Find where the given text appears and provide that cell's center as (x, y) coordinate. 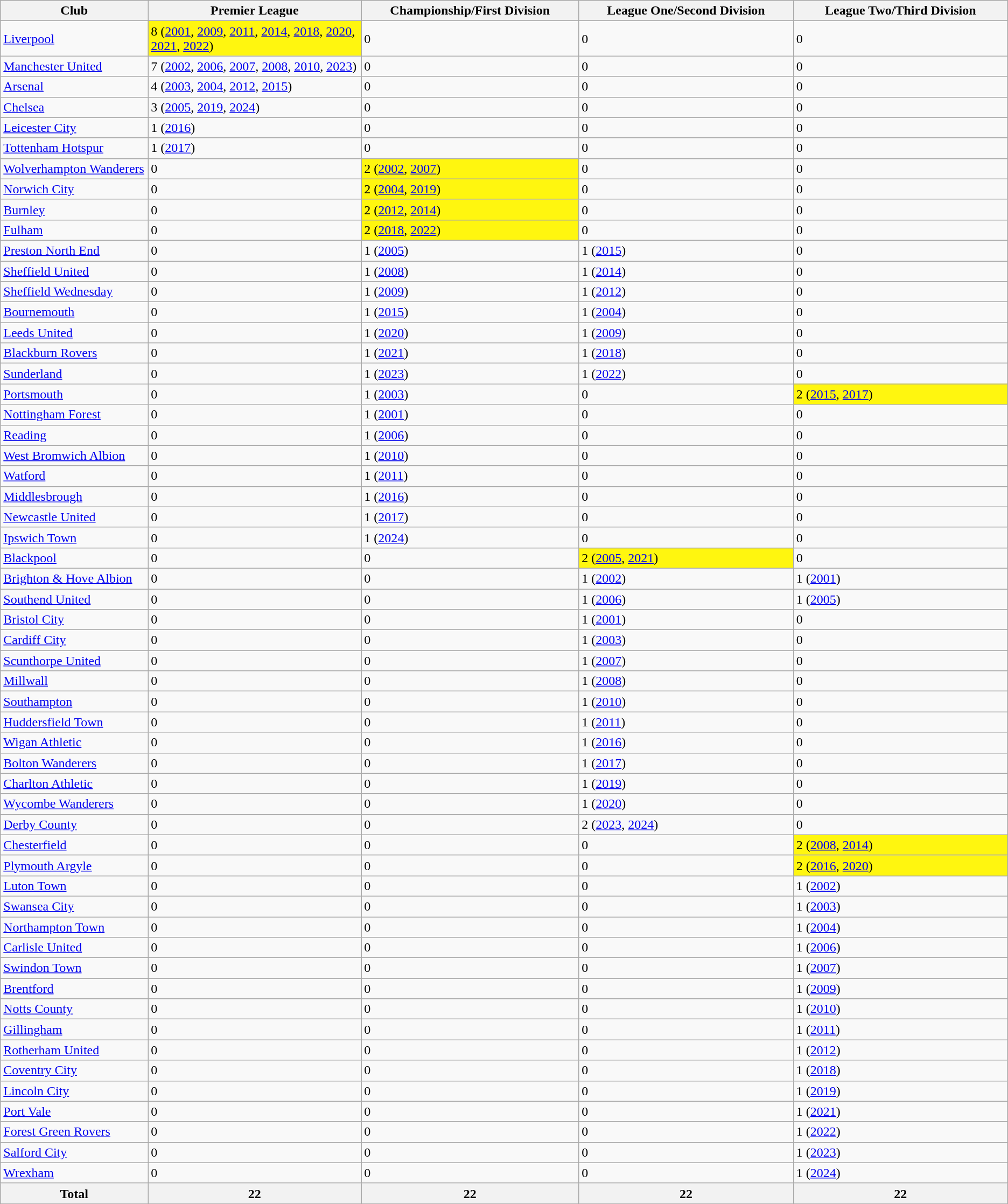
Carlisle United (74, 948)
Championship/First Division (470, 11)
Newcastle United (74, 517)
Wrexham (74, 1173)
Norwich City (74, 189)
Bournemouth (74, 312)
Total (74, 1193)
League Two/Third Division (900, 11)
Luton Town (74, 886)
Lincoln City (74, 1091)
Club (74, 11)
Watford (74, 476)
Port Vale (74, 1111)
Gillingham (74, 1030)
Rotherham United (74, 1050)
Manchester United (74, 66)
2 (2002, 2007) (470, 169)
Nottingham Forest (74, 415)
Cardiff City (74, 640)
Brentford (74, 989)
Blackburn Rovers (74, 353)
Portsmouth (74, 394)
Preston North End (74, 250)
Swansea City (74, 906)
Fulham (74, 230)
Liverpool (74, 39)
Huddersfield Town (74, 722)
Bristol City (74, 620)
Premier League (255, 11)
1 (2014) (686, 271)
Sunderland (74, 374)
4 (2003, 2004, 2012, 2015) (255, 87)
Southend United (74, 599)
Notts County (74, 1009)
Burnley (74, 209)
Bolton Wanderers (74, 763)
Northampton Town (74, 927)
2 (2008, 2014) (900, 845)
2 (2004, 2019) (470, 189)
2 (2016, 2020) (900, 865)
Brighton & Hove Albion (74, 578)
Wigan Athletic (74, 743)
Ipswich Town (74, 537)
2 (2005, 2021) (686, 558)
Arsenal (74, 87)
Leicester City (74, 128)
Coventry City (74, 1070)
Wycombe Wanderers (74, 804)
Reading (74, 435)
Chelsea (74, 107)
Southampton (74, 702)
Blackpool (74, 558)
7 (2002, 2006, 2007, 2008, 2010, 2023) (255, 66)
Swindon Town (74, 968)
2 (2018, 2022) (470, 230)
Salford City (74, 1152)
Millwall (74, 681)
Plymouth Argyle (74, 865)
Middlesbrough (74, 496)
Sheffield Wednesday (74, 292)
West Bromwich Albion (74, 456)
Scunthorpe United (74, 661)
Charlton Athletic (74, 783)
Forest Green Rovers (74, 1132)
2 (2023, 2024) (686, 824)
Chesterfield (74, 845)
Tottenham Hotspur (74, 148)
2 (2015, 2017) (900, 394)
8 (2001, 2009, 2011, 2014, 2018, 2020, 2021, 2022) (255, 39)
3 (2005, 2019, 2024) (255, 107)
Wolverhampton Wanderers (74, 169)
League One/Second Division (686, 11)
Sheffield United (74, 271)
2 (2012, 2014) (470, 209)
Leeds United (74, 333)
Derby County (74, 824)
